Scan for the cell matching the given text and deliver its [X, Y] coordinate at center. 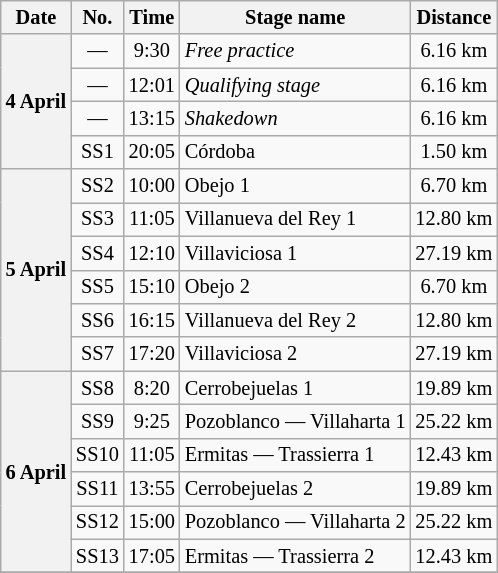
SS6 [98, 320]
No. [98, 17]
Pozoblanco — Villaharta 1 [296, 421]
Distance [454, 17]
9:25 [152, 421]
13:15 [152, 118]
SS1 [98, 152]
8:20 [152, 388]
SS10 [98, 455]
SS13 [98, 556]
Shakedown [296, 118]
SS12 [98, 522]
Cerrobejuelas 2 [296, 489]
Villanueva del Rey 2 [296, 320]
Villaviciosa 1 [296, 253]
12:01 [152, 85]
Cerrobejuelas 1 [296, 388]
Obejo 1 [296, 186]
SS7 [98, 354]
13:55 [152, 489]
Time [152, 17]
SS2 [98, 186]
1.50 km [454, 152]
5 April [36, 270]
20:05 [152, 152]
Qualifying stage [296, 85]
17:05 [152, 556]
Ermitas — Trassierra 1 [296, 455]
16:15 [152, 320]
Villaviciosa 2 [296, 354]
Pozoblanco — Villaharta 2 [296, 522]
Ermitas — Trassierra 2 [296, 556]
12:10 [152, 253]
Villanueva del Rey 1 [296, 219]
Free practice [296, 51]
SS9 [98, 421]
6 April [36, 472]
Stage name [296, 17]
10:00 [152, 186]
17:20 [152, 354]
SS11 [98, 489]
SS8 [98, 388]
Date [36, 17]
4 April [36, 102]
SS3 [98, 219]
15:10 [152, 287]
Obejo 2 [296, 287]
SS5 [98, 287]
Córdoba [296, 152]
SS4 [98, 253]
15:00 [152, 522]
9:30 [152, 51]
